Determine the (X, Y) coordinate at the center of the cell enclosing the given text.  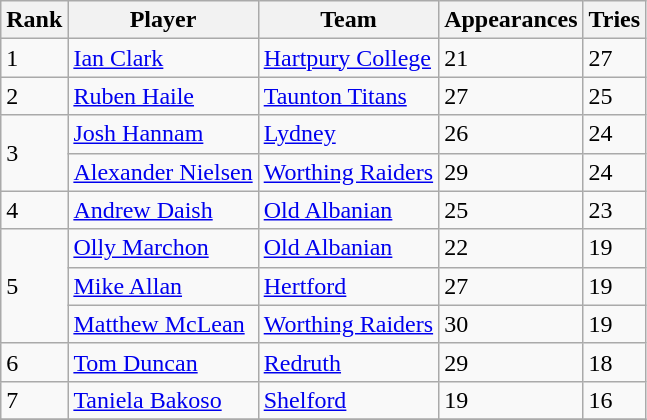
Alexander Nielsen (163, 172)
3 (34, 153)
Hertford (348, 286)
1 (34, 58)
Ruben Haile (163, 96)
6 (34, 362)
Lydney (348, 134)
23 (614, 210)
Tom Duncan (163, 362)
Olly Marchon (163, 248)
30 (511, 324)
Mike Allan (163, 286)
21 (511, 58)
22 (511, 248)
4 (34, 210)
Ian Clark (163, 58)
Taniela Bakoso (163, 400)
5 (34, 286)
Tries (614, 20)
Matthew McLean (163, 324)
18 (614, 362)
Shelford (348, 400)
7 (34, 400)
Appearances (511, 20)
26 (511, 134)
Player (163, 20)
2 (34, 96)
Rank (34, 20)
Taunton Titans (348, 96)
Redruth (348, 362)
Hartpury College (348, 58)
16 (614, 400)
Josh Hannam (163, 134)
Team (348, 20)
Andrew Daish (163, 210)
